Scan for the cell matching the given text and deliver its [X, Y] coordinate at center. 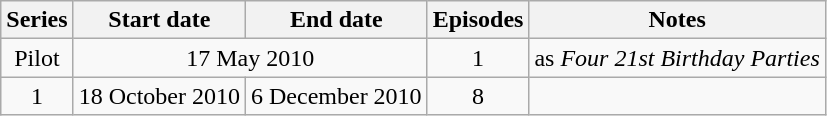
6 December 2010 [336, 96]
8 [478, 96]
End date [336, 20]
Notes [677, 20]
Start date [159, 20]
Series [37, 20]
as Four 21st Birthday Parties [677, 58]
Pilot [37, 58]
Episodes [478, 20]
18 October 2010 [159, 96]
17 May 2010 [250, 58]
